Provide the [X, Y] coordinate of the cell's center where the given text is located.  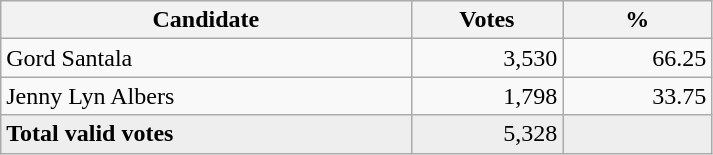
3,530 [487, 58]
Jenny Lyn Albers [206, 96]
1,798 [487, 96]
5,328 [487, 134]
33.75 [638, 96]
Gord Santala [206, 58]
% [638, 20]
Votes [487, 20]
Total valid votes [206, 134]
66.25 [638, 58]
Candidate [206, 20]
